Scan for the cell matching the given text and deliver its [x, y] coordinate at center. 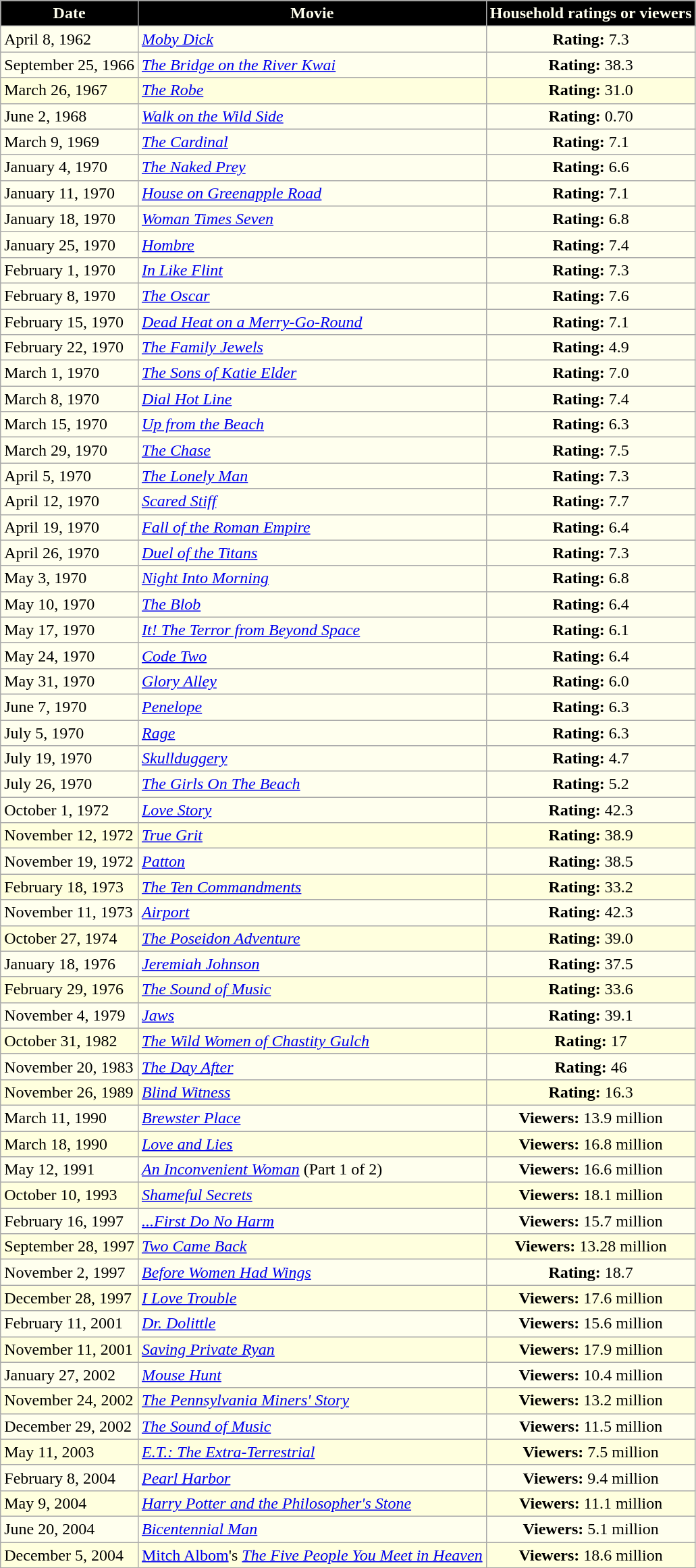
July 26, 1970 [70, 784]
Viewers: 15.7 million [591, 1221]
Penelope [312, 707]
June 20, 2004 [70, 1529]
Rating: 38.9 [591, 836]
The Oscar [312, 296]
Duel of the Titans [312, 553]
December 29, 2002 [70, 1426]
Rating: 46 [591, 1066]
November 12, 1972 [70, 836]
Rating: 39.1 [591, 1015]
January 4, 1970 [70, 167]
Rating: 33.2 [591, 887]
April 12, 1970 [70, 502]
The Lonely Man [312, 476]
Code Two [312, 655]
...First Do No Harm [312, 1221]
Mitch Albom's The Five People You Meet in Heaven [312, 1555]
Viewers: 7.5 million [591, 1452]
October 10, 1993 [70, 1195]
Shameful Secrets [312, 1195]
May 11, 2003 [70, 1452]
Brewster Place [312, 1118]
October 27, 1974 [70, 938]
November 26, 1989 [70, 1092]
Fall of the Roman Empire [312, 527]
Viewers: 10.4 million [591, 1375]
Rating: 33.6 [591, 990]
Rating: 6.0 [591, 681]
March 1, 1970 [70, 373]
February 16, 1997 [70, 1221]
October 1, 1972 [70, 810]
April 8, 1962 [70, 39]
Rating: 17 [591, 1041]
July 19, 1970 [70, 759]
October 31, 1982 [70, 1041]
May 31, 1970 [70, 681]
May 12, 1991 [70, 1170]
The Ten Commandments [312, 887]
November 4, 1979 [70, 1015]
The Poseidon Adventure [312, 938]
November 11, 1973 [70, 913]
February 29, 1976 [70, 990]
The Naked Prey [312, 167]
Date [70, 13]
The Sons of Katie Elder [312, 373]
Viewers: 16.6 million [591, 1170]
June 2, 1968 [70, 116]
Rating: 5.2 [591, 784]
The Chase [312, 450]
Walk on the Wild Side [312, 116]
June 7, 1970 [70, 707]
Rating: 6.6 [591, 167]
House on Greenapple Road [312, 193]
November 24, 2002 [70, 1401]
February 1, 1970 [70, 270]
Up from the Beach [312, 425]
Viewers: 11.1 million [591, 1503]
November 11, 2001 [70, 1349]
Night Into Morning [312, 578]
Patton [312, 861]
Rating: 38.3 [591, 65]
April 19, 1970 [70, 527]
Love Story [312, 810]
Rating: 4.7 [591, 759]
November 2, 1997 [70, 1272]
It! The Terror from Beyond Space [312, 630]
Dead Heat on a Merry-Go-Round [312, 322]
May 9, 2004 [70, 1503]
February 8, 2004 [70, 1478]
March 11, 1990 [70, 1118]
Viewers: 17.6 million [591, 1298]
Woman Times Seven [312, 219]
Skullduggery [312, 759]
Viewers: 17.9 million [591, 1349]
March 29, 1970 [70, 450]
Pearl Harbor [312, 1478]
March 15, 1970 [70, 425]
Two Came Back [312, 1247]
December 28, 1997 [70, 1298]
Mouse Hunt [312, 1375]
Rating: 16.3 [591, 1092]
Rating: 39.0 [591, 938]
March 26, 1967 [70, 90]
Rating: 6.1 [591, 630]
Dial Hot Line [312, 399]
September 25, 1966 [70, 65]
February 22, 1970 [70, 348]
I Love Trouble [312, 1298]
November 20, 1983 [70, 1066]
An Inconvenient Woman (Part 1 of 2) [312, 1170]
The Girls On The Beach [312, 784]
Movie [312, 13]
Household ratings or viewers [591, 13]
The Blob [312, 604]
The Wild Women of Chastity Gulch [312, 1041]
April 5, 1970 [70, 476]
Rating: 37.5 [591, 964]
E.T.: The Extra-Terrestrial [312, 1452]
December 5, 2004 [70, 1555]
July 5, 1970 [70, 732]
The Bridge on the River Kwai [312, 65]
In Like Flint [312, 270]
The Robe [312, 90]
May 3, 1970 [70, 578]
Rating: 4.9 [591, 348]
Moby Dick [312, 39]
February 18, 1973 [70, 887]
Rage [312, 732]
March 18, 1990 [70, 1144]
Viewers: 13.2 million [591, 1401]
Dr. Dolittle [312, 1324]
Blind Witness [312, 1092]
Rating: 7.7 [591, 502]
May 10, 1970 [70, 604]
Viewers: 18.1 million [591, 1195]
Viewers: 11.5 million [591, 1426]
True Grit [312, 836]
The Cardinal [312, 142]
Jaws [312, 1015]
Rating: 31.0 [591, 90]
Jeremiah Johnson [312, 964]
September 28, 1997 [70, 1247]
January 18, 1976 [70, 964]
January 27, 2002 [70, 1375]
Airport [312, 913]
February 11, 2001 [70, 1324]
The Family Jewels [312, 348]
Rating: 18.7 [591, 1272]
January 11, 1970 [70, 193]
Rating: 7.0 [591, 373]
Viewers: 16.8 million [591, 1144]
Hombre [312, 244]
March 9, 1969 [70, 142]
February 8, 1970 [70, 296]
Viewers: 9.4 million [591, 1478]
Viewers: 15.6 million [591, 1324]
Viewers: 13.9 million [591, 1118]
November 19, 1972 [70, 861]
January 25, 1970 [70, 244]
Viewers: 18.6 million [591, 1555]
May 24, 1970 [70, 655]
Glory Alley [312, 681]
May 17, 1970 [70, 630]
Harry Potter and the Philosopher's Stone [312, 1503]
Rating: 38.5 [591, 861]
March 8, 1970 [70, 399]
Before Women Had Wings [312, 1272]
The Day After [312, 1066]
Rating: 7.5 [591, 450]
January 18, 1970 [70, 219]
Scared Stiff [312, 502]
The Pennsylvania Miners' Story [312, 1401]
Love and Lies [312, 1144]
Bicentennial Man [312, 1529]
Rating: 7.6 [591, 296]
Viewers: 13.28 million [591, 1247]
February 15, 1970 [70, 322]
Viewers: 5.1 million [591, 1529]
Saving Private Ryan [312, 1349]
April 26, 1970 [70, 553]
Rating: 0.70 [591, 116]
